Capture the cell that displays the provided text and extract its [X, Y] central coordinate. 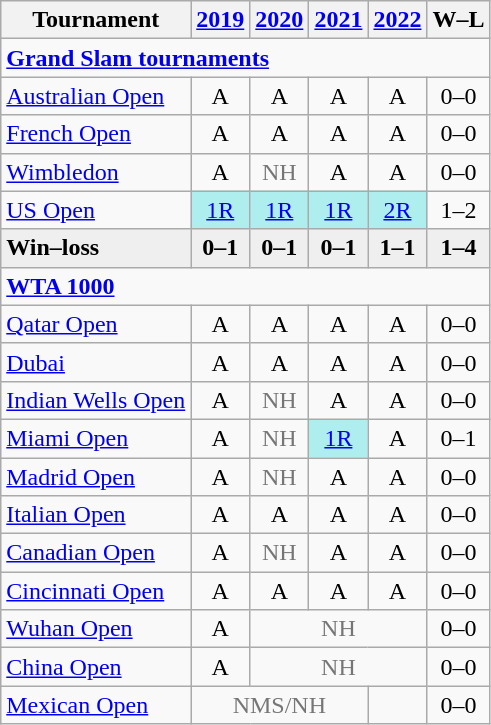
Grand Slam tournaments [246, 58]
Qatar Open [96, 324]
China Open [96, 667]
Miami Open [96, 438]
2022 [398, 20]
French Open [96, 134]
1–4 [458, 248]
W–L [458, 20]
Dubai [96, 362]
Wuhan Open [96, 629]
Mexican Open [96, 705]
Wimbledon [96, 172]
1–1 [398, 248]
Win–loss [96, 248]
2019 [220, 20]
NMS/NH [280, 705]
US Open [96, 210]
Italian Open [96, 515]
Canadian Open [96, 553]
WTA 1000 [246, 286]
Madrid Open [96, 477]
Cincinnati Open [96, 591]
2021 [338, 20]
2020 [280, 20]
Australian Open [96, 96]
Indian Wells Open [96, 400]
Tournament [96, 20]
1–2 [458, 210]
2R [398, 210]
